Identify which cell holds the provided text, then report its [x, y] central coordinate. 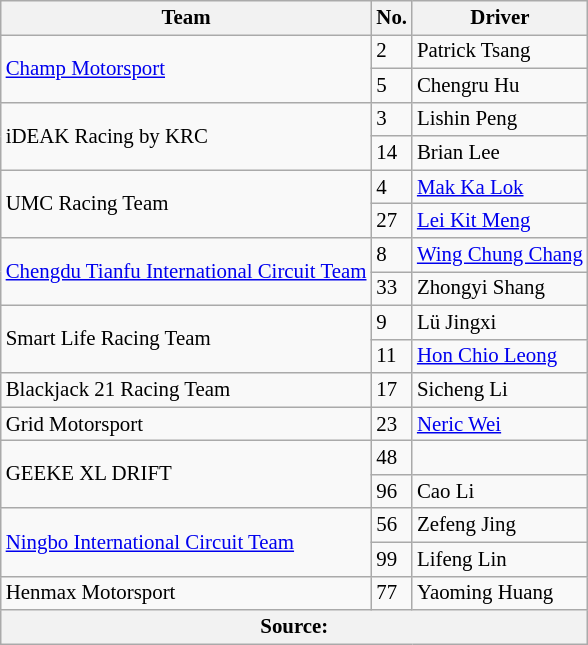
27 [392, 221]
Mak Ka Lok [500, 187]
33 [392, 288]
Cao Li [500, 491]
Brian Lee [500, 153]
Blackjack 21 Racing Team [186, 390]
Driver [500, 18]
9 [392, 322]
Henmax Motorsport [186, 593]
UMC Racing Team [186, 204]
Lü Jingxi [500, 322]
11 [392, 356]
23 [392, 424]
Ningbo International Circuit Team [186, 542]
Zhongyi Shang [500, 288]
99 [392, 559]
Yaoming Huang [500, 593]
Lishin Peng [500, 119]
4 [392, 187]
17 [392, 390]
Zefeng Jing [500, 525]
Smart Life Racing Team [186, 339]
Wing Chung Chang [500, 255]
96 [392, 491]
GEEKE XL DRIFT [186, 475]
56 [392, 525]
77 [392, 593]
Lifeng Lin [500, 559]
5 [392, 85]
Patrick Tsang [500, 51]
Grid Motorsport [186, 424]
Team [186, 18]
2 [392, 51]
Champ Motorsport [186, 68]
Chengru Hu [500, 85]
Sicheng Li [500, 390]
No. [392, 18]
Chengdu Tianfu International Circuit Team [186, 272]
Hon Chio Leong [500, 356]
Neric Wei [500, 424]
iDEAK Racing by KRC [186, 136]
Source: [294, 627]
14 [392, 153]
8 [392, 255]
Lei Kit Meng [500, 221]
48 [392, 458]
3 [392, 119]
